Detect which cell encompasses the target text, then output its [x, y] center coordinate. 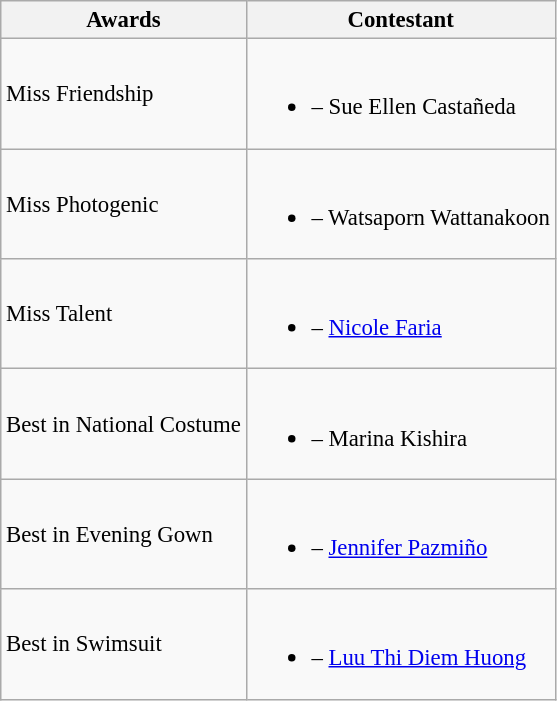
– Jennifer Pazmiño [400, 534]
– Luu Thi Diem Huong [400, 644]
Contestant [400, 20]
Miss Photogenic [124, 204]
Awards [124, 20]
Best in Swimsuit [124, 644]
– Watsaporn Wattanakoon [400, 204]
Miss Friendship [124, 94]
– Nicole Faria [400, 314]
Miss Talent [124, 314]
Best in Evening Gown [124, 534]
Best in National Costume [124, 424]
– Marina Kishira [400, 424]
– Sue Ellen Castañeda [400, 94]
